Scan for the cell matching the given text and deliver its [x, y] coordinate at center. 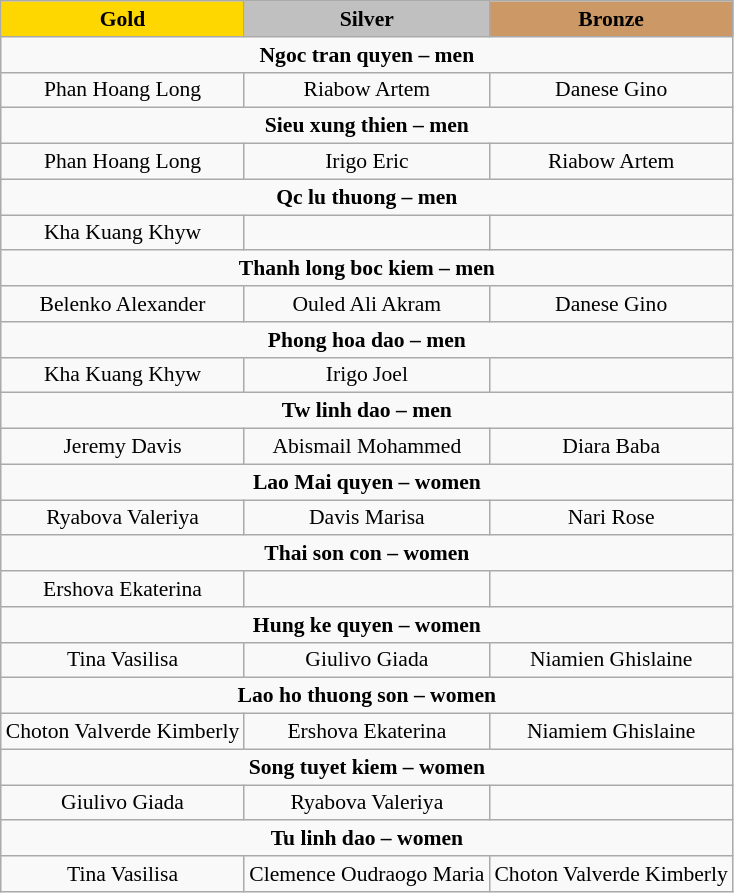
Belenko Alexander [123, 304]
Lao Mai quyen – women [367, 482]
Lao ho thuong son – women [367, 696]
Gold [123, 19]
Tw linh dao – men [367, 411]
Song tuyet kiem – women [367, 767]
Thai son con – women [367, 554]
Nari Rose [611, 518]
Davis Marisa [366, 518]
Abismail Mohammed [366, 447]
Ouled Ali Akram [366, 304]
Phong hoa dao – men [367, 340]
Silver [366, 19]
Qc lu thuong – men [367, 197]
Ngoc tran quyen – men [367, 55]
Jeremy Davis [123, 447]
Hung ke quyen – women [367, 625]
Sieu xung thien – men [367, 126]
Diara Baba [611, 447]
Thanh long boc kiem – men [367, 269]
Niamien Ghislaine [611, 660]
Bronze [611, 19]
Irigo Eric [366, 162]
Niamiem Ghislaine [611, 732]
Irigo Joel [366, 375]
Tu linh dao – women [367, 839]
Clemence Oudraogo Maria [366, 874]
